Pinpoint the cell where the given text exists, returning its (X, Y) midpoint coordinate. 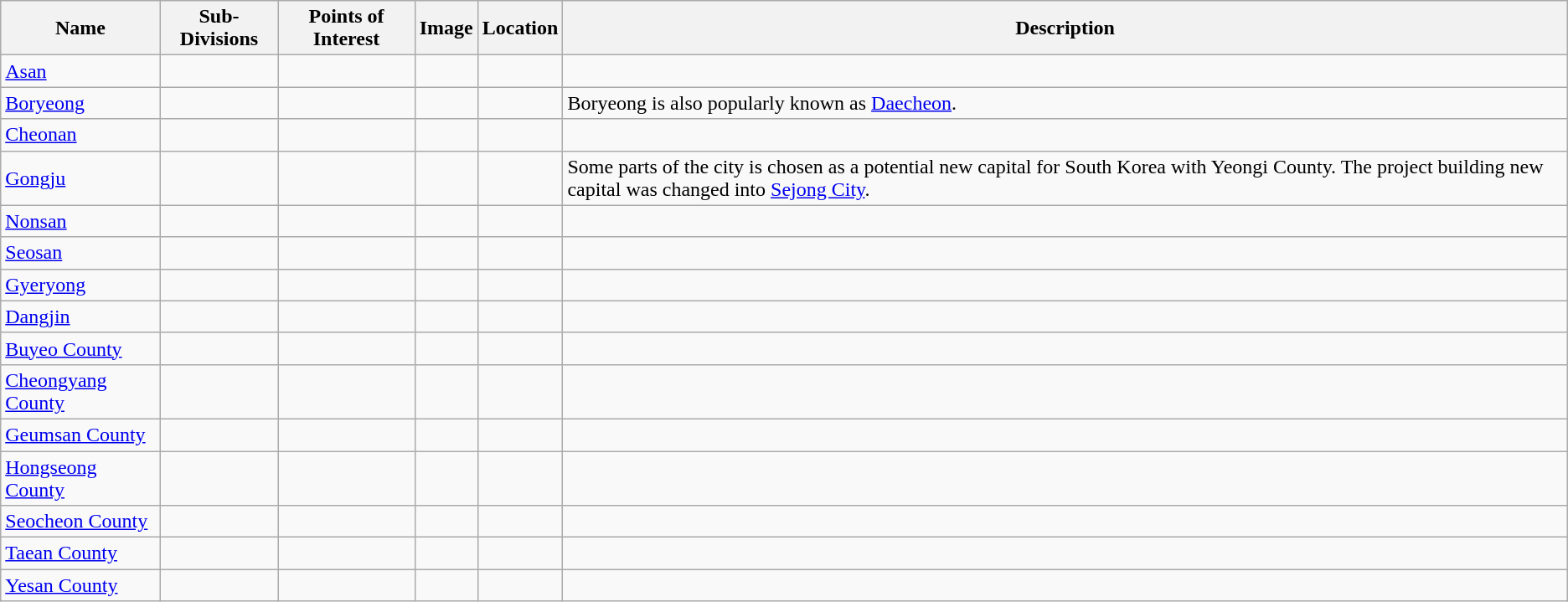
Cheongyang County (80, 392)
Taean County (80, 553)
Geumsan County (80, 435)
Asan (80, 71)
Cheonan (80, 135)
Seosan (80, 253)
Location (520, 28)
Gyeryong (80, 285)
Boryeong (80, 103)
Name (80, 28)
Description (1065, 28)
Buyeo County (80, 348)
Points of Interest (347, 28)
Dangjin (80, 316)
Gongju (80, 178)
Yesan County (80, 585)
Hongseong County (80, 477)
Seocheon County (80, 522)
Sub-Divisions (219, 28)
Nonsan (80, 221)
Image (446, 28)
Boryeong is also popularly known as Daecheon. (1065, 103)
